Search for the cell housing the specified text and yield its (X, Y) center coordinate. 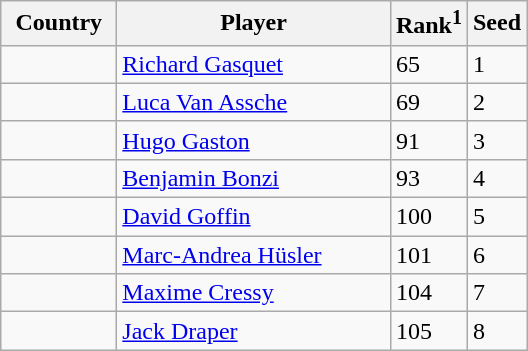
69 (428, 102)
Hugo Gaston (254, 140)
3 (496, 140)
Benjamin Bonzi (254, 178)
4 (496, 178)
65 (428, 64)
101 (428, 255)
David Goffin (254, 217)
91 (428, 140)
100 (428, 217)
Seed (496, 24)
2 (496, 102)
Jack Draper (254, 331)
93 (428, 178)
Richard Gasquet (254, 64)
Country (59, 24)
Marc-Andrea Hüsler (254, 255)
7 (496, 293)
5 (496, 217)
8 (496, 331)
6 (496, 255)
1 (496, 64)
Maxime Cressy (254, 293)
104 (428, 293)
Luca Van Assche (254, 102)
Rank1 (428, 24)
Player (254, 24)
105 (428, 331)
